Provide the (x, y) coordinate of the cell's center where the given text is located.  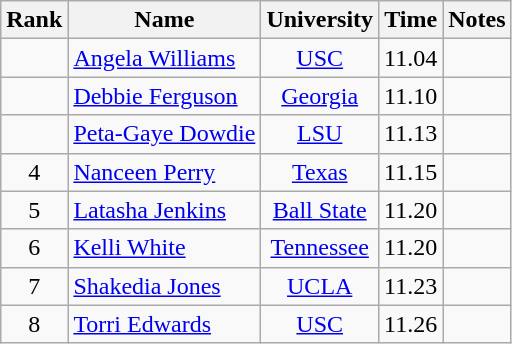
Angela Williams (164, 58)
LSU (320, 134)
Rank (34, 20)
Debbie Ferguson (164, 96)
11.13 (411, 134)
Peta-Gaye Dowdie (164, 134)
4 (34, 172)
Texas (320, 172)
Kelli White (164, 248)
11.15 (411, 172)
Nanceen Perry (164, 172)
Name (164, 20)
11.23 (411, 286)
Shakedia Jones (164, 286)
UCLA (320, 286)
Georgia (320, 96)
Ball State (320, 210)
Time (411, 20)
Tennessee (320, 248)
7 (34, 286)
Notes (477, 20)
University (320, 20)
11.10 (411, 96)
11.26 (411, 324)
6 (34, 248)
11.04 (411, 58)
5 (34, 210)
Latasha Jenkins (164, 210)
8 (34, 324)
Torri Edwards (164, 324)
